Search for the cell housing the specified text and yield its (X, Y) center coordinate. 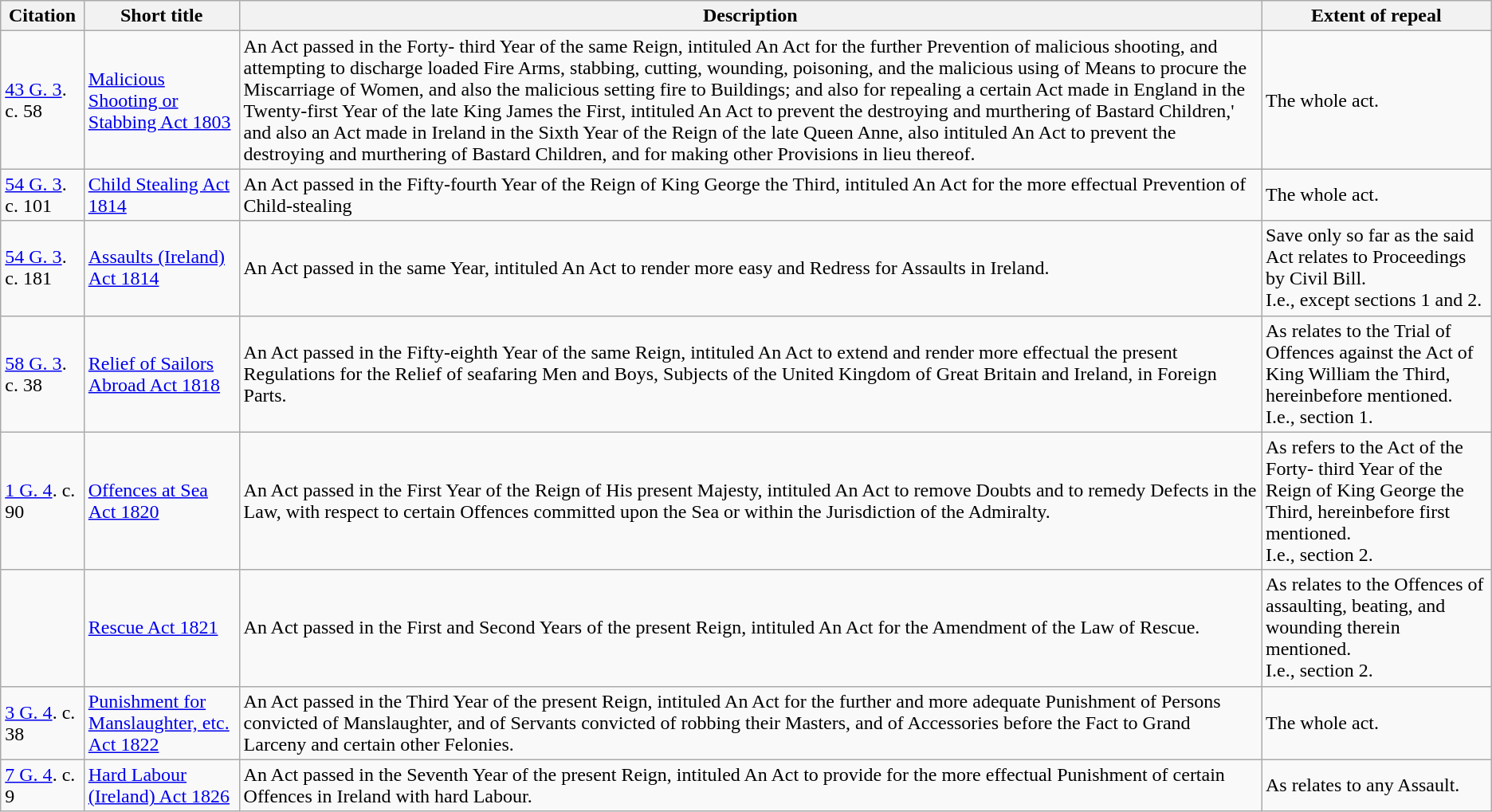
Description (750, 16)
As relates to any Assault. (1376, 786)
Punishment for Manslaughter, etc. Act 1822 (161, 723)
43 G. 3. c. 58 (43, 100)
As relates to the Offences of assaulting, beating, and wounding therein mentioned.I.e., section 2. (1376, 628)
An Act passed in the Fifty-fourth Year of the Reign of King George the Third, intituled An Act for the more effectual Prevention of Child-stealing (750, 194)
3 G. 4. c. 38 (43, 723)
Hard Labour (Ireland) Act 1826 (161, 786)
Citation (43, 16)
Assaults (Ireland) Act 1814 (161, 268)
54 G. 3. c. 101 (43, 194)
Short title (161, 16)
54 G. 3. c. 181 (43, 268)
Malicious Shooting or Stabbing Act 1803 (161, 100)
Relief of Sailors Abroad Act 1818 (161, 374)
As refers to the Act of the Forty- third Year of the Reign of King George the Third, hereinbefore first mentioned.I.e., section 2. (1376, 500)
As relates to the Trial of Offences against the Act of King William the Third, hereinbefore mentioned.I.e., section 1. (1376, 374)
Rescue Act 1821 (161, 628)
Offences at Sea Act 1820 (161, 500)
An Act passed in the First and Second Years of the present Reign, intituled An Act for the Amendment of the Law of Rescue. (750, 628)
1 G. 4. c. 90 (43, 500)
Extent of repeal (1376, 16)
An Act passed in the same Year, intituled An Act to render more easy and Redress for Assaults in Ireland. (750, 268)
7 G. 4. c. 9 (43, 786)
Save only so far as the said Act relates to Proceedings by Civil Bill.I.e., except sections 1 and 2. (1376, 268)
Child Stealing Act 1814 (161, 194)
58 G. 3. c. 38 (43, 374)
